Return the (X, Y) coordinate for the center point of the cell that contains the specified text.  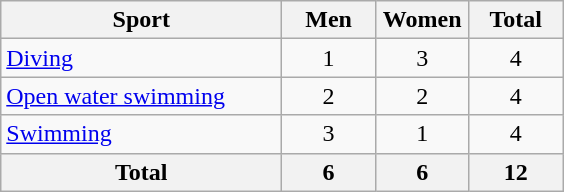
Women (422, 20)
Sport (142, 20)
Open water swimming (142, 96)
Diving (142, 58)
Swimming (142, 134)
12 (516, 172)
Men (329, 20)
